Return (x, y) of the center of cell containing provided text 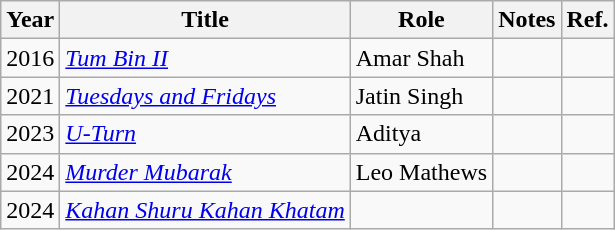
2021 (30, 96)
Title (205, 20)
U-Turn (205, 134)
Ref. (588, 20)
Role (421, 20)
Notes (527, 20)
Leo Mathews (421, 172)
2016 (30, 58)
Aditya (421, 134)
Murder Mubarak (205, 172)
Jatin Singh (421, 96)
Tuesdays and Fridays (205, 96)
2023 (30, 134)
Tum Bin II (205, 58)
Kahan Shuru Kahan Khatam (205, 210)
Year (30, 20)
Amar Shah (421, 58)
